Detect which cell encompasses the target text, then output its [X, Y] center coordinate. 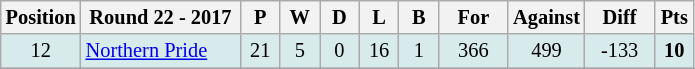
Pts [674, 17]
366 [474, 51]
21 [260, 51]
Position [41, 17]
1 [419, 51]
P [260, 17]
For [474, 17]
B [419, 17]
Against [546, 17]
499 [546, 51]
16 [379, 51]
Diff [620, 17]
W [300, 17]
5 [300, 51]
0 [340, 51]
L [379, 17]
12 [41, 51]
10 [674, 51]
-133 [620, 51]
Round 22 - 2017 [161, 17]
Northern Pride [161, 51]
D [340, 17]
